Return the (X, Y) coordinate for the center point of the cell that contains the specified text.  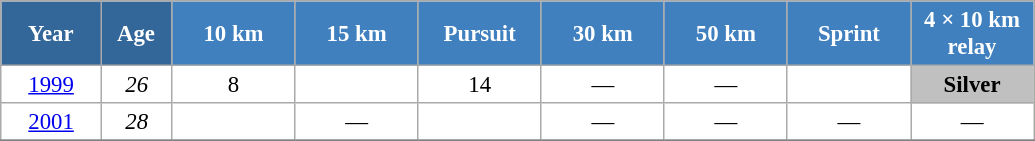
2001 (52, 122)
26 (136, 85)
8 (234, 85)
50 km (726, 34)
30 km (602, 34)
4 × 10 km relay (972, 34)
Pursuit (480, 34)
1999 (52, 85)
Silver (972, 85)
10 km (234, 34)
14 (480, 85)
Year (52, 34)
15 km (356, 34)
Sprint (848, 34)
28 (136, 122)
Age (136, 34)
